Determine the (x, y) coordinate at the center of the cell enclosing the given text.  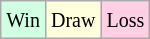
Loss (126, 20)
Draw (72, 20)
Win (24, 20)
